Extract the (x, y) coordinate from the center of the cell holding the provided text.  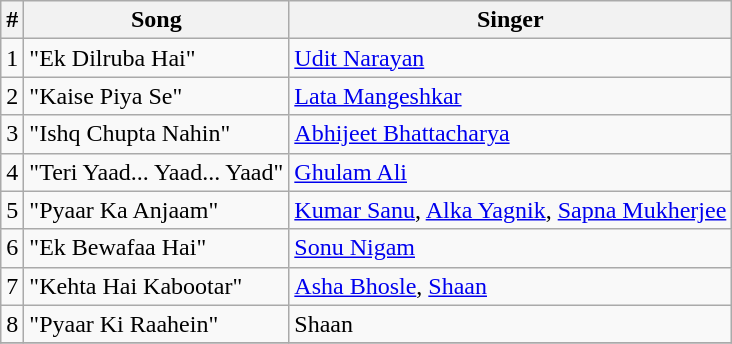
"Pyaar Ka Anjaam" (156, 210)
Shaan (510, 324)
2 (12, 96)
Singer (510, 20)
Ghulam Ali (510, 172)
"Ek Dilruba Hai" (156, 58)
6 (12, 248)
Song (156, 20)
"Kaise Piya Se" (156, 96)
Udit Narayan (510, 58)
8 (12, 324)
4 (12, 172)
"Teri Yaad... Yaad... Yaad" (156, 172)
3 (12, 134)
"Ek Bewafaa Hai" (156, 248)
1 (12, 58)
Kumar Sanu, Alka Yagnik, Sapna Mukherjee (510, 210)
7 (12, 286)
"Pyaar Ki Raahein" (156, 324)
"Ishq Chupta Nahin" (156, 134)
# (12, 20)
Abhijeet Bhattacharya (510, 134)
Sonu Nigam (510, 248)
Asha Bhosle, Shaan (510, 286)
5 (12, 210)
Lata Mangeshkar (510, 96)
"Kehta Hai Kabootar" (156, 286)
